From the cell containing the given text, extract its center point as [x, y] coordinate. 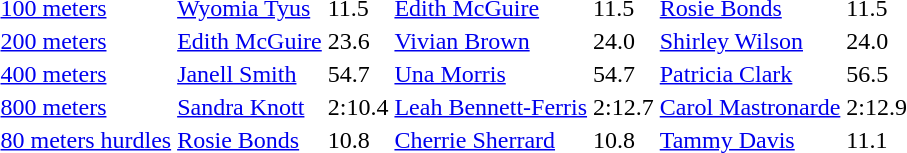
Patricia Clark [750, 74]
Una Morris [491, 74]
23.6 [358, 41]
Carol Mastronarde [750, 107]
24.0 [624, 41]
Shirley Wilson [750, 41]
Janell Smith [250, 74]
Vivian Brown [491, 41]
Edith McGuire [250, 41]
Leah Bennett-Ferris [491, 107]
2:10.4 [358, 107]
Sandra Knott [250, 107]
2:12.7 [624, 107]
